Search for the cell housing the specified text and yield its (X, Y) center coordinate. 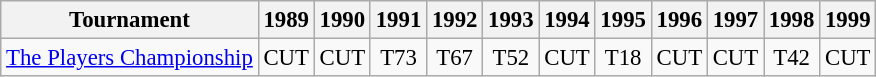
1990 (342, 20)
T73 (398, 58)
1993 (511, 20)
1999 (848, 20)
1996 (679, 20)
1995 (623, 20)
1992 (455, 20)
T18 (623, 58)
1998 (792, 20)
T42 (792, 58)
T52 (511, 58)
1994 (567, 20)
1989 (286, 20)
The Players Championship (130, 58)
1991 (398, 20)
T67 (455, 58)
1997 (735, 20)
Tournament (130, 20)
